Capture the cell that displays the provided text and extract its [X, Y] central coordinate. 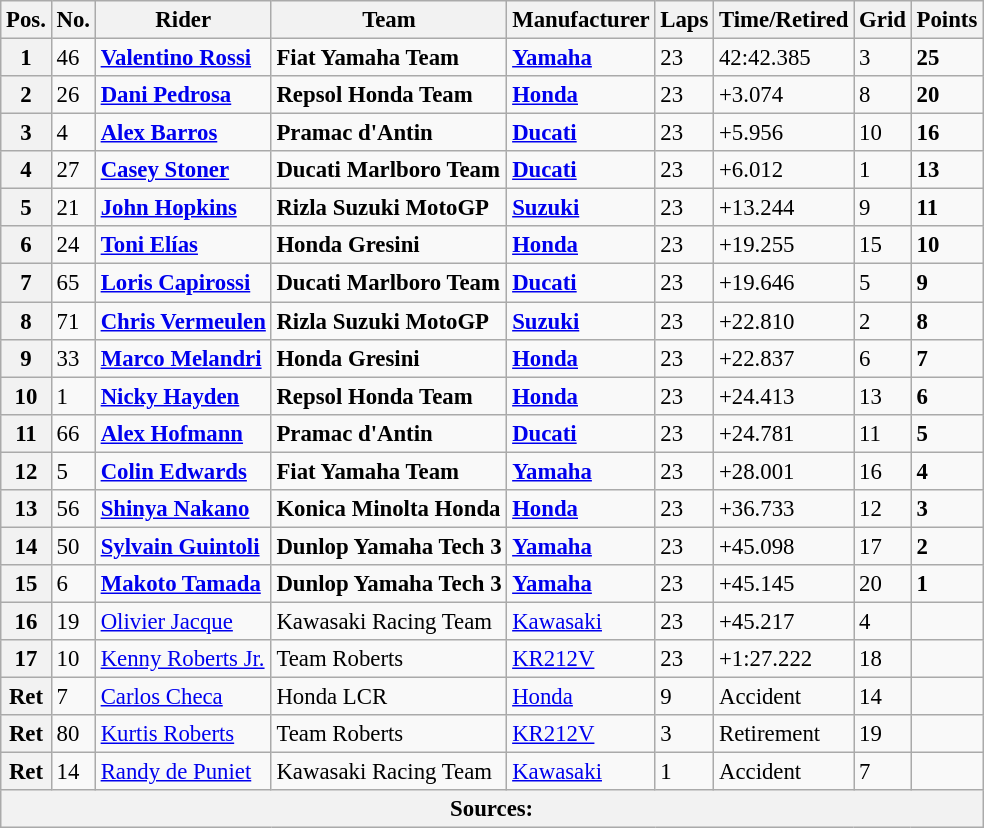
+36.733 [784, 509]
Olivier Jacque [183, 621]
26 [73, 95]
+24.781 [784, 433]
65 [73, 283]
25 [946, 58]
No. [73, 20]
+22.837 [784, 358]
+45.098 [784, 546]
Alex Hofmann [183, 433]
+6.012 [784, 170]
Retirement [784, 734]
John Hopkins [183, 208]
Sources: [492, 809]
+22.810 [784, 321]
+1:27.222 [784, 659]
Toni Elías [183, 245]
71 [73, 321]
+3.074 [784, 95]
Kenny Roberts Jr. [183, 659]
Colin Edwards [183, 471]
66 [73, 433]
Randy de Puniet [183, 772]
Laps [684, 20]
Grid [882, 20]
Valentino Rossi [183, 58]
80 [73, 734]
Points [946, 20]
+19.646 [784, 283]
46 [73, 58]
21 [73, 208]
50 [73, 546]
Chris Vermeulen [183, 321]
Manufacturer [581, 20]
+45.145 [784, 584]
Sylvain Guintoli [183, 546]
18 [882, 659]
Alex Barros [183, 133]
42:42.385 [784, 58]
+45.217 [784, 621]
Loris Capirossi [183, 283]
+13.244 [784, 208]
Honda LCR [389, 697]
+24.413 [784, 396]
+19.255 [784, 245]
Pos. [26, 20]
56 [73, 509]
Makoto Tamada [183, 584]
+28.001 [784, 471]
Shinya Nakano [183, 509]
Carlos Checa [183, 697]
33 [73, 358]
Rider [183, 20]
Casey Stoner [183, 170]
Marco Melandri [183, 358]
Time/Retired [784, 20]
+5.956 [784, 133]
Nicky Hayden [183, 396]
Dani Pedrosa [183, 95]
Konica Minolta Honda [389, 509]
24 [73, 245]
Team [389, 20]
27 [73, 170]
Kurtis Roberts [183, 734]
